For the text-containing cell, return its midpoint in [x, y] coordinate format. 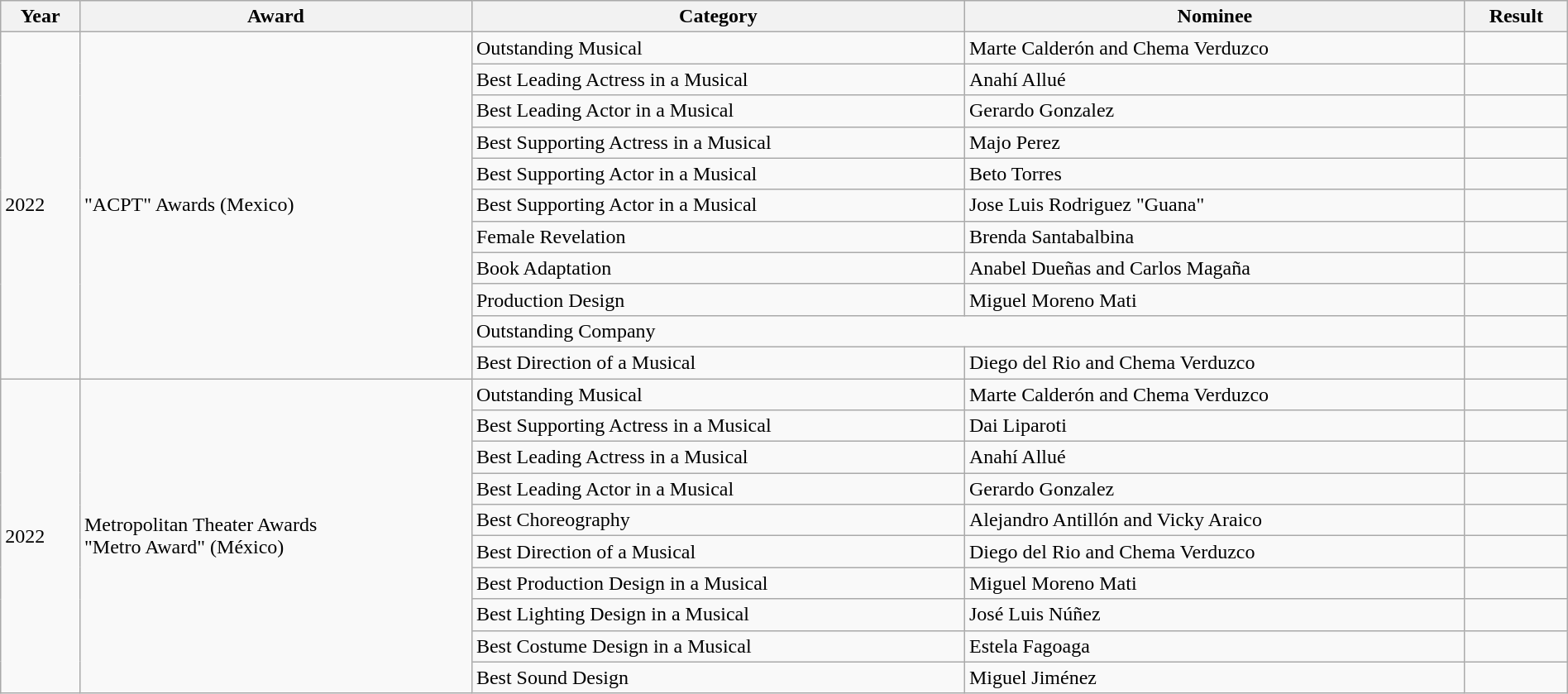
Anabel Dueñas and Carlos Magaña [1214, 268]
Nominee [1214, 17]
Year [41, 17]
Majo Perez [1214, 142]
Beto Torres [1214, 174]
José Luis Núñez [1214, 615]
"ACPT" Awards (Mexico) [275, 205]
Best Production Design in a Musical [718, 583]
Production Design [718, 299]
Metropolitan Theater Awards"Metro Award" (México) [275, 536]
Jose Luis Rodriguez "Guana" [1214, 205]
Category [718, 17]
Female Revelation [718, 237]
Best Choreography [718, 520]
Best Costume Design in a Musical [718, 646]
Award [275, 17]
Alejandro Antillón and Vicky Araico [1214, 520]
Miguel Jiménez [1214, 677]
Dai Liparoti [1214, 426]
Outstanding Company [968, 331]
Best Lighting Design in a Musical [718, 615]
Best Sound Design [718, 677]
Estela Fagoaga [1214, 646]
Result [1516, 17]
Brenda Santabalbina [1214, 237]
Book Adaptation [718, 268]
